Return the (x, y) coordinate for the center point of the cell that contains the specified text.  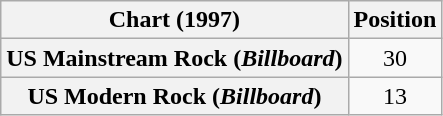
13 (395, 96)
US Modern Rock (Billboard) (174, 96)
US Mainstream Rock (Billboard) (174, 58)
Chart (1997) (174, 20)
Position (395, 20)
30 (395, 58)
